Identify which cell holds the provided text, then report its [X, Y] central coordinate. 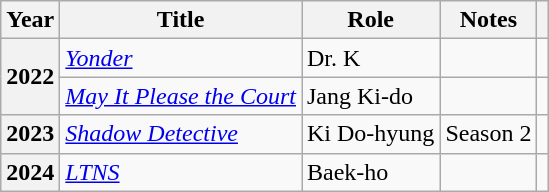
2022 [30, 77]
Role [371, 20]
Season 2 [488, 134]
Title [181, 20]
2024 [30, 172]
Year [30, 20]
Notes [488, 20]
May It Please the Court [181, 96]
2023 [30, 134]
Shadow Detective [181, 134]
LTNS [181, 172]
Jang Ki-do [371, 96]
Baek-ho [371, 172]
Yonder [181, 58]
Ki Do-hyung [371, 134]
Dr. K [371, 58]
